Return the [X, Y] coordinate for the center point of the cell that contains the specified text.  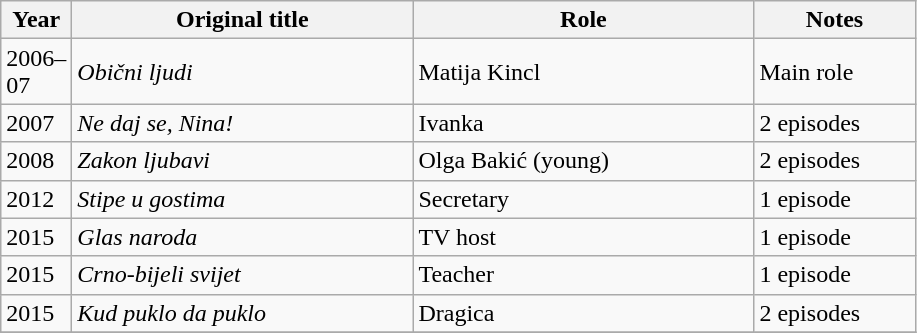
2007 [36, 123]
Original title [242, 20]
Role [584, 20]
Secretary [584, 199]
Zakon ljubavi [242, 161]
Obični ljudi [242, 72]
Ne daj se, Nina! [242, 123]
Main role [834, 72]
Olga Bakić (young) [584, 161]
Notes [834, 20]
Crno-bijeli svijet [242, 275]
2008 [36, 161]
Stipe u gostima [242, 199]
Kud puklo da puklo [242, 313]
2006–07 [36, 72]
2012 [36, 199]
TV host [584, 237]
Glas naroda [242, 237]
Teacher [584, 275]
Matija Kincl [584, 72]
Ivanka [584, 123]
Year [36, 20]
Dragica [584, 313]
